For the text-containing cell, return its midpoint in [x, y] coordinate format. 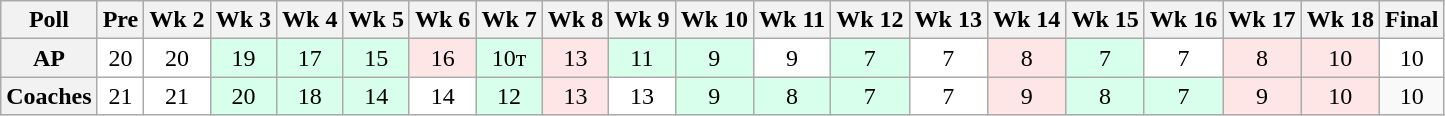
Wk 16 [1183, 20]
Wk 5 [376, 20]
15 [376, 58]
Coaches [49, 96]
Wk 10 [714, 20]
AP [49, 58]
Wk 11 [792, 20]
Wk 7 [509, 20]
Wk 18 [1340, 20]
16 [442, 58]
Pre [120, 20]
Wk 8 [575, 20]
Wk 4 [310, 20]
Wk 12 [870, 20]
Wk 6 [442, 20]
18 [310, 96]
Wk 13 [948, 20]
Wk 2 [177, 20]
Wk 3 [243, 20]
11 [642, 58]
Wk 17 [1262, 20]
Poll [49, 20]
Wk 9 [642, 20]
19 [243, 58]
10т [509, 58]
12 [509, 96]
Final [1412, 20]
17 [310, 58]
Wk 14 [1026, 20]
Wk 15 [1105, 20]
